Identify which cell holds the provided text, then report its (x, y) central coordinate. 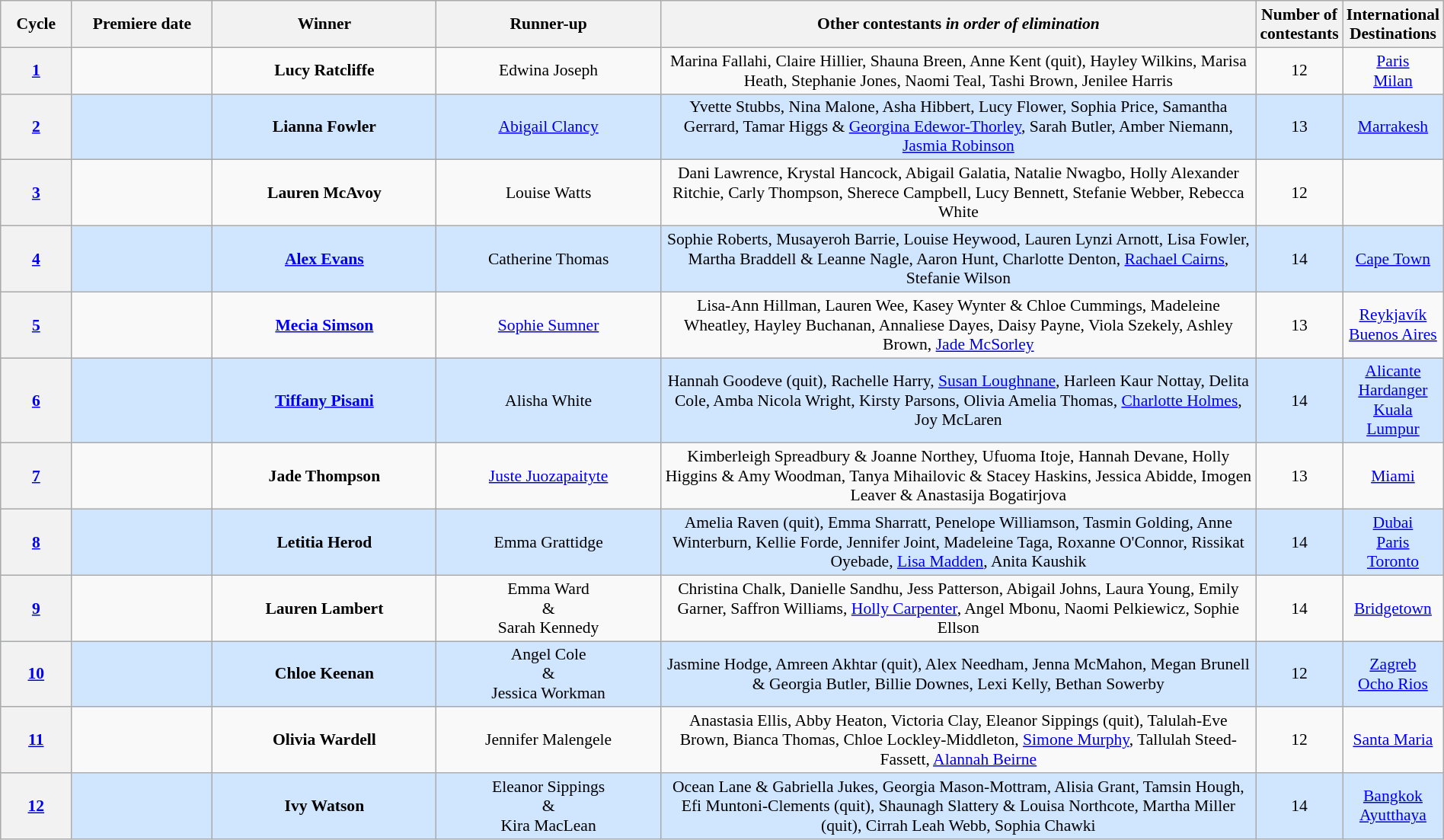
11 (37, 740)
Emma Ward&Sarah Kennedy (548, 608)
6 (37, 401)
BangkokAyutthaya (1394, 806)
Jasmine Hodge, Amreen Akhtar (quit), Alex Needham, Jenna McMahon, Megan Brunell & Georgia Butler, Billie Downes, Lexi Kelly, Bethan Sowerby (958, 675)
Angel Cole&Jessica Workman (548, 675)
Other contestants in order of elimination (958, 24)
AlicanteHardangerKuala Lumpur (1394, 401)
10 (37, 675)
Chloe Keenan (324, 675)
Miami (1394, 477)
5 (37, 324)
Lianna Fowler (324, 126)
Cycle (37, 24)
Sophie Sumner (548, 324)
Edwina Joseph (548, 70)
ZagrebOcho Rios (1394, 675)
Letitia Herod (324, 542)
Lauren Lambert (324, 608)
Winner (324, 24)
1 (37, 70)
Juste Juozapaityte (548, 477)
Olivia Wardell (324, 740)
Eleanor Sippings&Kira MacLean (548, 806)
Tiffany Pisani (324, 401)
Emma Grattidge (548, 542)
Santa Maria (1394, 740)
9 (37, 608)
Marrakesh (1394, 126)
Mecia Simson (324, 324)
DubaiParisToronto (1394, 542)
Runner-up (548, 24)
ReykjavíkBuenos Aires (1394, 324)
Jade Thompson (324, 477)
Premiere date (142, 24)
Alisha White (548, 401)
ParisMilan (1394, 70)
Jennifer Malengele (548, 740)
Catherine Thomas (548, 259)
Bridgetown (1394, 608)
Number of contestants (1299, 24)
8 (37, 542)
Ivy Watson (324, 806)
4 (37, 259)
Cape Town (1394, 259)
3 (37, 193)
2 (37, 126)
Louise Watts (548, 193)
Alex Evans (324, 259)
Lauren McAvoy (324, 193)
Lucy Ratcliffe (324, 70)
7 (37, 477)
Abigail Clancy (548, 126)
International Destinations (1394, 24)
